Search for the cell housing the specified text and yield its [x, y] center coordinate. 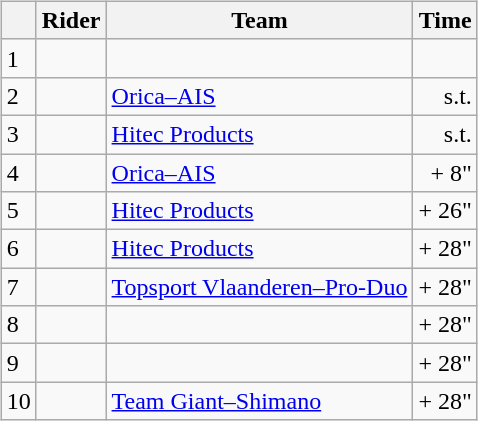
Time [445, 20]
+ 8" [445, 173]
2 [18, 96]
10 [18, 401]
7 [18, 287]
5 [18, 211]
9 [18, 363]
3 [18, 134]
6 [18, 249]
8 [18, 325]
+ 26" [445, 211]
1 [18, 58]
Team Giant–Shimano [260, 401]
Team [260, 20]
Rider [71, 20]
Topsport Vlaanderen–Pro-Duo [260, 287]
4 [18, 173]
